Extract the [X, Y] coordinate from the center of the cell holding the provided text.  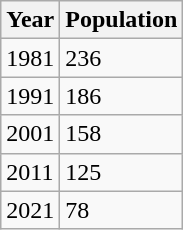
125 [122, 172]
2011 [30, 172]
Population [122, 20]
78 [122, 210]
186 [122, 96]
158 [122, 134]
2021 [30, 210]
2001 [30, 134]
1991 [30, 96]
1981 [30, 58]
236 [122, 58]
Year [30, 20]
